Output the (X, Y) coordinate of the center of the cell containing the given text.  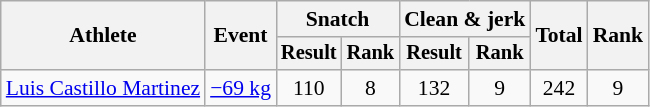
Total (558, 36)
Event (240, 36)
Snatch (338, 19)
8 (371, 88)
132 (434, 88)
Clean & jerk (464, 19)
110 (309, 88)
−69 kg (240, 88)
Athlete (103, 36)
242 (558, 88)
Luis Castillo Martinez (103, 88)
